Capture the cell that displays the provided text and extract its [x, y] central coordinate. 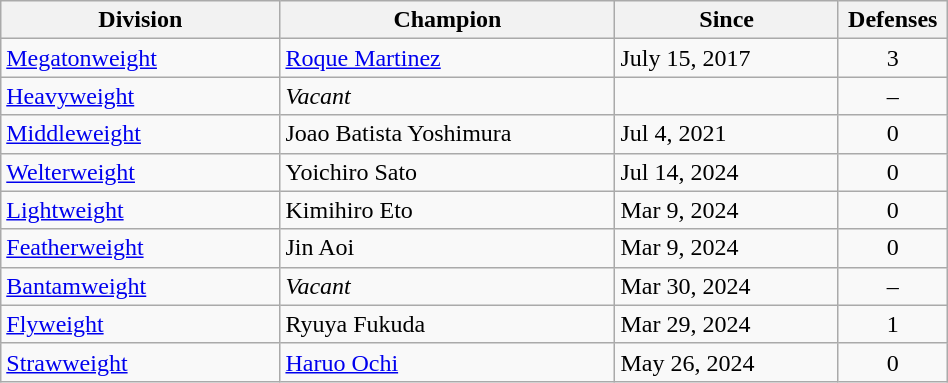
Strawweight [140, 362]
Kimihiro Eto [448, 210]
Lightweight [140, 210]
Featherweight [140, 248]
Defenses [892, 20]
May 26, 2024 [726, 362]
Yoichiro Sato [448, 172]
Jin Aoi [448, 248]
Middleweight [140, 134]
Haruo Ochi [448, 362]
Joao Batista Yoshimura [448, 134]
Flyweight [140, 324]
1 [892, 324]
Mar 29, 2024 [726, 324]
Ryuya Fukuda [448, 324]
Heavyweight [140, 96]
Megatonweight [140, 58]
Welterweight [140, 172]
Jul 4, 2021 [726, 134]
Champion [448, 20]
3 [892, 58]
Jul 14, 2024 [726, 172]
July 15, 2017 [726, 58]
Roque Martinez [448, 58]
Mar 30, 2024 [726, 286]
Division [140, 20]
Since [726, 20]
Bantamweight [140, 286]
